Return [x, y] of the center of cell containing provided text 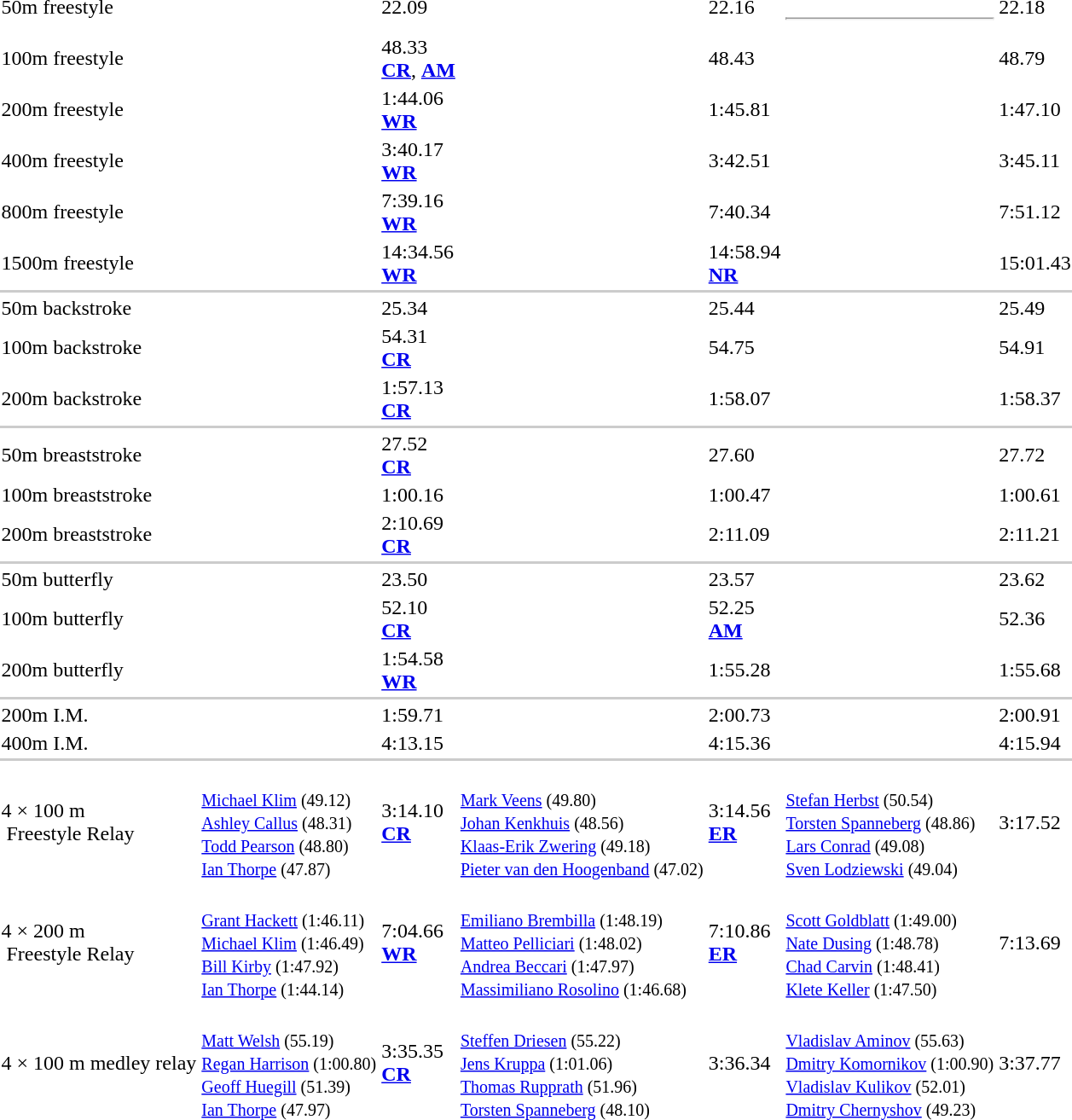
2:10.69 CR [419, 534]
200m breaststroke [99, 534]
1:44.06 WR [419, 109]
4 × 100 m Freestyle Relay [99, 822]
1:45.81 [745, 109]
3:14.10CR [419, 822]
25.44 [745, 308]
1:59.71 [419, 715]
27.60 [745, 456]
23.57 [745, 579]
27.52 CR [419, 456]
200m I.M. [99, 715]
48.43 [745, 58]
50m breaststroke [99, 456]
200m freestyle [99, 109]
3:40.17 WR [419, 160]
Michael Klim (49.12)Ashley Callus (48.31)Todd Pearson (48.80)Ian Thorpe (47.87) [289, 822]
1:55.28 [745, 670]
200m butterfly [99, 670]
7:40.34 [745, 212]
4 × 200 m Freestyle Relay [99, 943]
1:58.07 [745, 399]
3:42.51 [745, 160]
3:14.56ER [745, 822]
1500m freestyle [99, 263]
7:04.66 WR [419, 943]
14:34.56 WR [419, 263]
Emiliano Brembilla (1:48.19)Matteo Pelliciari (1:48.02)Andrea Beccari (1:47.97)Massimiliano Rosolino (1:46.68) [582, 943]
14:58.94 NR [745, 263]
52.25 AM [745, 619]
23.50 [419, 579]
Mark Veens (49.80)Johan Kenkhuis (48.56)Klaas-Erik Zwering (49.18)Pieter van den Hoogenband (47.02) [582, 822]
50m backstroke [99, 308]
1:00.47 [745, 495]
2:00.73 [745, 715]
54.75 [745, 348]
Grant Hackett (1:46.11)Michael Klim (1:46.49)Bill Kirby (1:47.92)Ian Thorpe (1:44.14) [289, 943]
100m breaststroke [99, 495]
52.10 CR [419, 619]
100m butterfly [99, 619]
2:11.09 [745, 534]
48.33CR, AM [419, 58]
1:57.13 CR [419, 399]
100m freestyle [99, 58]
7:10.86ER [745, 943]
200m backstroke [99, 399]
54.31CR [419, 348]
7:39.16 WR [419, 212]
400m I.M. [99, 743]
1:00.16 [419, 495]
1:54.58 WR [419, 670]
800m freestyle [99, 212]
100m backstroke [99, 348]
4:13.15 [419, 743]
50m butterfly [99, 579]
Scott Goldblatt (1:49.00)Nate Dusing (1:48.78)Chad Carvin (1:48.41)Klete Keller (1:47.50) [890, 943]
4:15.36 [745, 743]
400m freestyle [99, 160]
Stefan Herbst (50.54)Torsten Spanneberg (48.86)Lars Conrad (49.08)Sven Lodziewski (49.04) [890, 822]
25.34 [419, 308]
